Search for the cell housing the specified text and yield its [x, y] center coordinate. 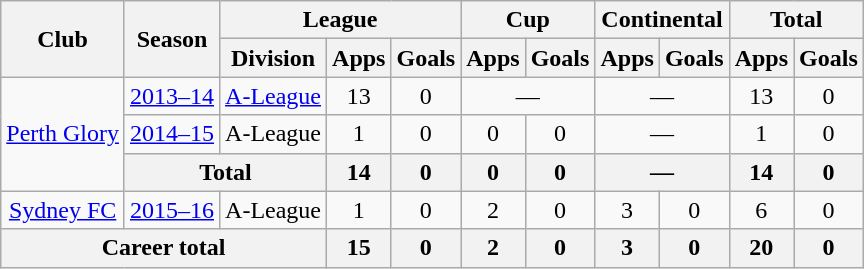
Cup [528, 20]
Season [172, 39]
Career total [164, 248]
2013–14 [172, 96]
6 [761, 210]
2015–16 [172, 210]
15 [359, 248]
Sydney FC [63, 210]
20 [761, 248]
League [340, 20]
Perth Glory [63, 134]
Club [63, 39]
Division [274, 58]
2014–15 [172, 134]
Continental [662, 20]
